Provide the [X, Y] coordinate of the cell's center where the given text is located.  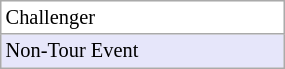
Challenger [142, 17]
Non-Tour Event [142, 51]
